From the cell containing the given text, extract its center point as [x, y] coordinate. 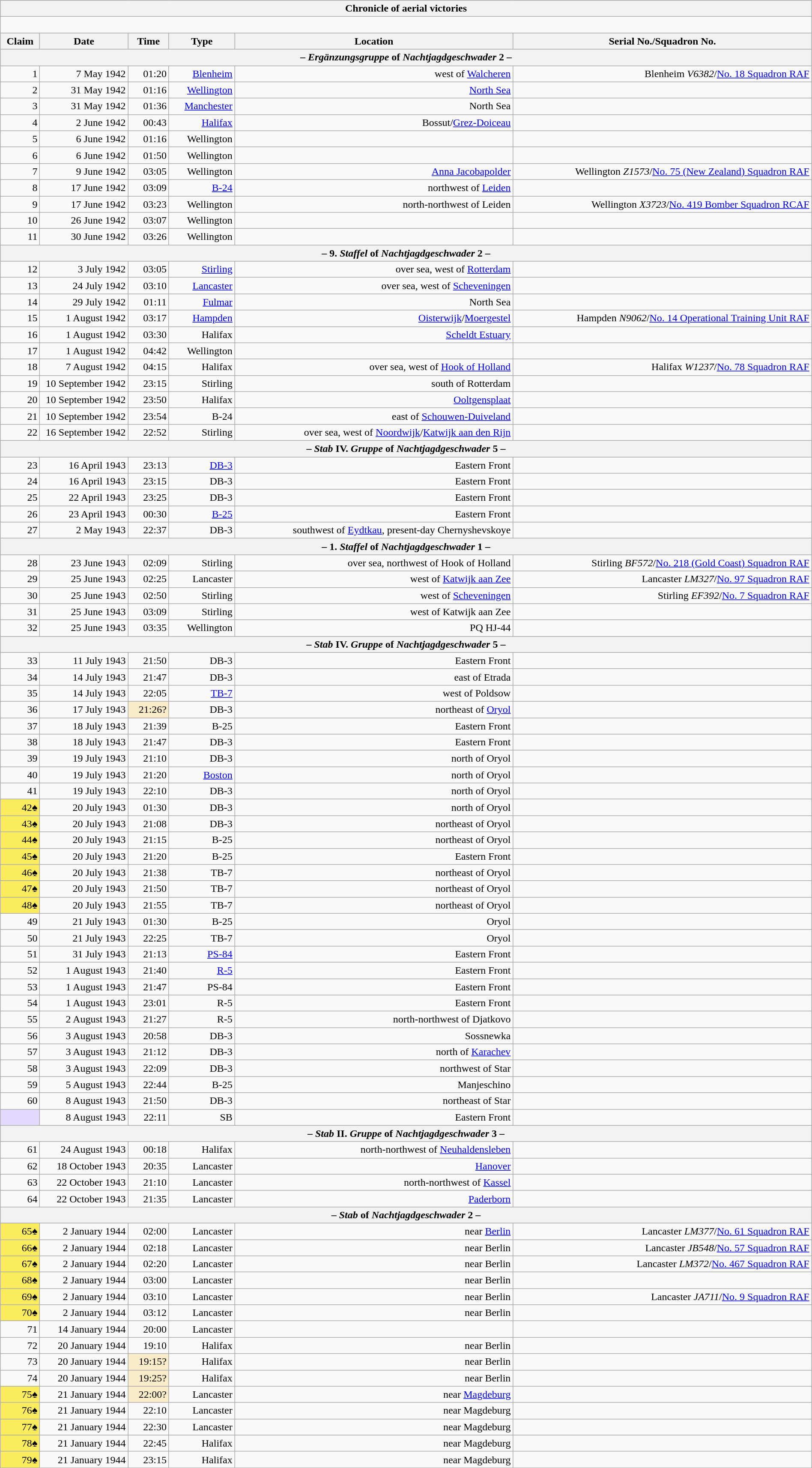
7 May 1942 [84, 74]
19:10 [148, 1345]
5 August 1943 [84, 1085]
Hampden [202, 318]
02:09 [148, 563]
57 [20, 1052]
73 [20, 1362]
Anna Jacobapolder [374, 171]
24 July 1942 [84, 286]
61 [20, 1150]
26 June 1942 [84, 221]
north-northwest of Kassel [374, 1182]
03:17 [148, 318]
Manjeschino [374, 1085]
Oisterwijk/Moergestel [374, 318]
south of Rotterdam [374, 383]
Boston [202, 775]
65♠ [20, 1231]
Hampden N9062/No. 14 Operational Training Unit RAF [662, 318]
02:00 [148, 1231]
east of Etrada [374, 677]
21 [20, 416]
Stirling BF572/No. 218 (Gold Coast) Squadron RAF [662, 563]
west of Poldsow [374, 693]
northeast of Star [374, 1101]
23 [20, 465]
5 [20, 139]
10 [20, 221]
42♠ [20, 807]
14 [20, 302]
58 [20, 1068]
50 [20, 938]
22:30 [148, 1427]
Lancaster JA711/No. 9 Squadron RAF [662, 1297]
63 [20, 1182]
22 April 1943 [84, 498]
43♠ [20, 824]
13 [20, 286]
02:20 [148, 1264]
71 [20, 1329]
3 [20, 106]
03:07 [148, 221]
Wellington X3723/No. 419 Bomber Squadron RCAF [662, 204]
Blenheim V6382/No. 18 Squadron RAF [662, 74]
over sea, northwest of Hook of Holland [374, 563]
20:58 [148, 1036]
29 [20, 579]
14 January 1944 [84, 1329]
23:50 [148, 400]
north-northwest of Leiden [374, 204]
33 [20, 661]
22:11 [148, 1117]
16 September 1942 [84, 432]
Location [374, 41]
76♠ [20, 1411]
27 [20, 530]
45♠ [20, 856]
31 [20, 612]
17 [20, 351]
55 [20, 1020]
Fulmar [202, 302]
12 [20, 269]
7 August 1942 [84, 367]
east of Schouwen-Duiveland [374, 416]
SB [202, 1117]
00:18 [148, 1150]
02:25 [148, 579]
19:15? [148, 1362]
21:08 [148, 824]
2 May 1943 [84, 530]
75♠ [20, 1394]
west of Scheveningen [374, 595]
Date [84, 41]
Ooltgensplaat [374, 400]
– Stab of Nachtjagdgeschwader 2 – [406, 1215]
79♠ [20, 1459]
67♠ [20, 1264]
18 October 1943 [84, 1166]
40 [20, 775]
49 [20, 921]
21:27 [148, 1020]
24 August 1943 [84, 1150]
over sea, west of Rotterdam [374, 269]
00:43 [148, 123]
02:18 [148, 1248]
22:09 [148, 1068]
over sea, west of Noordwijk/Katwijk aan den Rijn [374, 432]
– Stab II. Gruppe of Nachtjagdgeschwader 3 – [406, 1133]
23:54 [148, 416]
77♠ [20, 1427]
03:12 [148, 1313]
03:00 [148, 1280]
21:13 [148, 954]
22:44 [148, 1085]
Claim [20, 41]
35 [20, 693]
– 1. Staffel of Nachtjagdgeschwader 1 – [406, 547]
17 July 1943 [84, 709]
02:50 [148, 595]
7 [20, 171]
20:00 [148, 1329]
6 [20, 155]
69♠ [20, 1297]
41 [20, 791]
23:13 [148, 465]
52 [20, 970]
53 [20, 987]
72 [20, 1345]
20 [20, 400]
2 [20, 90]
Sossnewka [374, 1036]
over sea, west of Hook of Holland [374, 367]
3 July 1942 [84, 269]
Chronicle of aerial victories [406, 9]
Stirling EF392/No. 7 Squadron RAF [662, 595]
22 [20, 432]
21:39 [148, 726]
01:36 [148, 106]
11 July 1943 [84, 661]
– Ergänzungsgruppe of Nachtjagdgeschwader 2 – [406, 57]
54 [20, 1003]
Lancaster JB548/No. 57 Squadron RAF [662, 1248]
03:30 [148, 335]
31 July 1943 [84, 954]
Lancaster LM327/No. 97 Squadron RAF [662, 579]
70♠ [20, 1313]
25 [20, 498]
23 April 1943 [84, 514]
18 [20, 367]
19 [20, 383]
38 [20, 742]
04:42 [148, 351]
60 [20, 1101]
Type [202, 41]
30 [20, 595]
west of Walcheren [374, 74]
29 July 1942 [84, 302]
11 [20, 237]
Halifax W1237/No. 78 Squadron RAF [662, 367]
21:26? [148, 709]
Paderborn [374, 1199]
21:35 [148, 1199]
22:25 [148, 938]
21:40 [148, 970]
66♠ [20, 1248]
north of Karachev [374, 1052]
04:15 [148, 367]
north-northwest of Neuhaldensleben [374, 1150]
Serial No./Squadron No. [662, 41]
21:38 [148, 873]
Lancaster LM372/No. 467 Squadron RAF [662, 1264]
Scheldt Estuary [374, 335]
24 [20, 481]
Manchester [202, 106]
20:35 [148, 1166]
22:37 [148, 530]
9 [20, 204]
46♠ [20, 873]
over sea, west of Scheveningen [374, 286]
23 June 1943 [84, 563]
28 [20, 563]
southwest of Eydtkau, present-day Chernyshevskoye [374, 530]
44♠ [20, 840]
2 August 1943 [84, 1020]
1 [20, 74]
– 9. Staffel of Nachtjagdgeschwader 2 – [406, 253]
9 June 1942 [84, 171]
Time [148, 41]
PQ HJ-44 [374, 628]
north-northwest of Djatkovo [374, 1020]
northwest of Leiden [374, 188]
23:01 [148, 1003]
01:20 [148, 74]
15 [20, 318]
01:11 [148, 302]
22:05 [148, 693]
Blenheim [202, 74]
01:50 [148, 155]
Lancaster LM377/No. 61 Squadron RAF [662, 1231]
03:23 [148, 204]
78♠ [20, 1443]
39 [20, 759]
37 [20, 726]
21:15 [148, 840]
68♠ [20, 1280]
Bossut/Grez-Doiceau [374, 123]
03:26 [148, 237]
48♠ [20, 905]
56 [20, 1036]
51 [20, 954]
74 [20, 1378]
22:52 [148, 432]
00:30 [148, 514]
64 [20, 1199]
23:25 [148, 498]
47♠ [20, 889]
northwest of Star [374, 1068]
36 [20, 709]
30 June 1942 [84, 237]
19:25? [148, 1378]
32 [20, 628]
Hanover [374, 1166]
21:55 [148, 905]
62 [20, 1166]
2 June 1942 [84, 123]
59 [20, 1085]
8 [20, 188]
26 [20, 514]
21:12 [148, 1052]
22:00? [148, 1394]
34 [20, 677]
Wellington Z1573/No. 75 (New Zealand) Squadron RAF [662, 171]
22:45 [148, 1443]
16 [20, 335]
4 [20, 123]
03:35 [148, 628]
